Detect which cell encompasses the target text, then output its (X, Y) center coordinate. 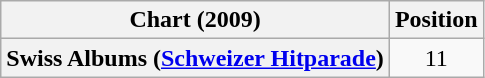
Chart (2009) (196, 20)
Position (436, 20)
Swiss Albums (Schweizer Hitparade) (196, 58)
11 (436, 58)
